From the cell containing the given text, extract its center point as (X, Y) coordinate. 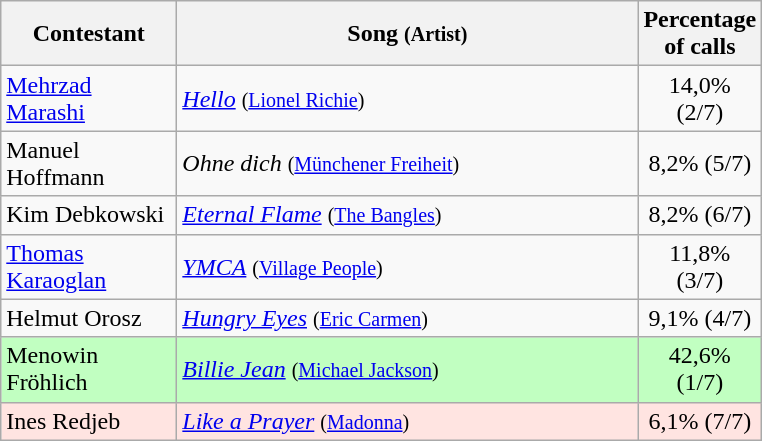
Hungry Eyes (Eric Carmen) (408, 318)
8,2% (5/7) (700, 164)
Thomas Karaoglan (89, 266)
Eternal Flame (The Bangles) (408, 215)
9,1% (4/7) (700, 318)
Mehrzad Marashi (89, 98)
Ines Redjeb (89, 421)
Like a Prayer (Madonna) (408, 421)
Hello (Lionel Richie) (408, 98)
Kim Debkowski (89, 215)
Song (Artist) (408, 34)
Manuel Hoffmann (89, 164)
6,1% (7/7) (700, 421)
Menowin Fröhlich (89, 370)
Ohne dich (Münchener Freiheit) (408, 164)
42,6% (1/7) (700, 370)
Helmut Orosz (89, 318)
Percentage of calls (700, 34)
14,0% (2/7) (700, 98)
Billie Jean (Michael Jackson) (408, 370)
Contestant (89, 34)
YMCA (Village People) (408, 266)
11,8% (3/7) (700, 266)
8,2% (6/7) (700, 215)
